Provide the (X, Y) coordinate of the cell's center where the given text is located.  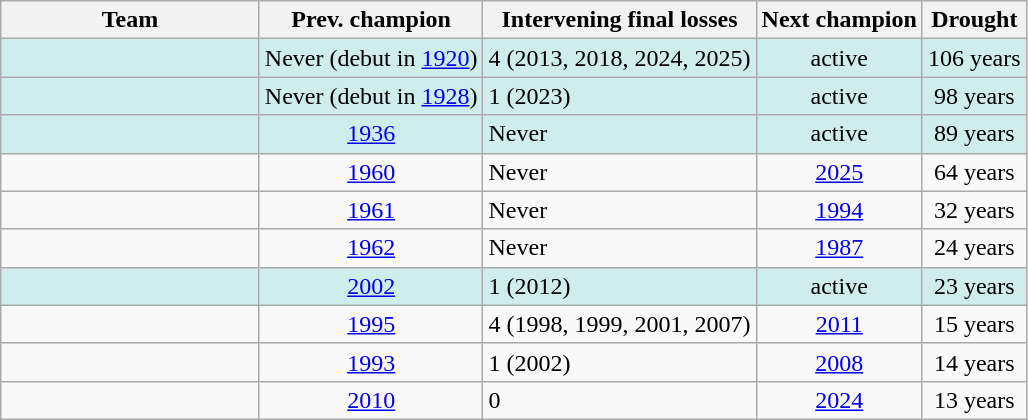
Intervening final losses (620, 20)
1962 (371, 248)
0 (620, 400)
14 years (974, 362)
2011 (839, 324)
2008 (839, 362)
2002 (371, 286)
1995 (371, 324)
13 years (974, 400)
4 (2013, 2018, 2024, 2025) (620, 58)
89 years (974, 134)
64 years (974, 172)
1 (2023) (620, 96)
Never (debut in 1928) (371, 96)
1961 (371, 210)
1960 (371, 172)
Team (130, 20)
2024 (839, 400)
Never (debut in 1920) (371, 58)
1994 (839, 210)
2025 (839, 172)
1993 (371, 362)
15 years (974, 324)
1 (2012) (620, 286)
1987 (839, 248)
4 (1998, 1999, 2001, 2007) (620, 324)
Prev. champion (371, 20)
2010 (371, 400)
98 years (974, 96)
Drought (974, 20)
Next champion (839, 20)
24 years (974, 248)
23 years (974, 286)
1 (2002) (620, 362)
1936 (371, 134)
106 years (974, 58)
32 years (974, 210)
